Capture the cell that displays the provided text and extract its (X, Y) central coordinate. 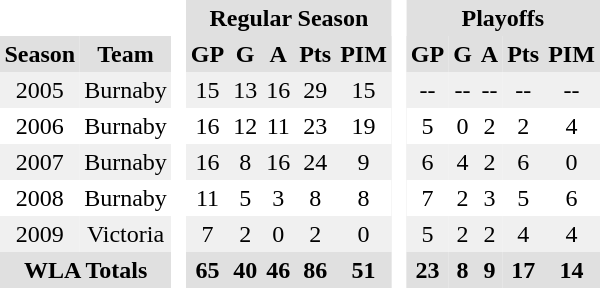
19 (364, 126)
Season (40, 54)
2007 (40, 162)
Playoffs (502, 18)
24 (316, 162)
Victoria (126, 234)
65 (207, 270)
Team (126, 54)
2008 (40, 198)
29 (316, 90)
17 (524, 270)
12 (246, 126)
WLA Totals (86, 270)
46 (278, 270)
Regular Season (288, 18)
2009 (40, 234)
2005 (40, 90)
2006 (40, 126)
86 (316, 270)
40 (246, 270)
51 (364, 270)
13 (246, 90)
14 (572, 270)
